From the cell containing the given text, extract its center point as [X, Y] coordinate. 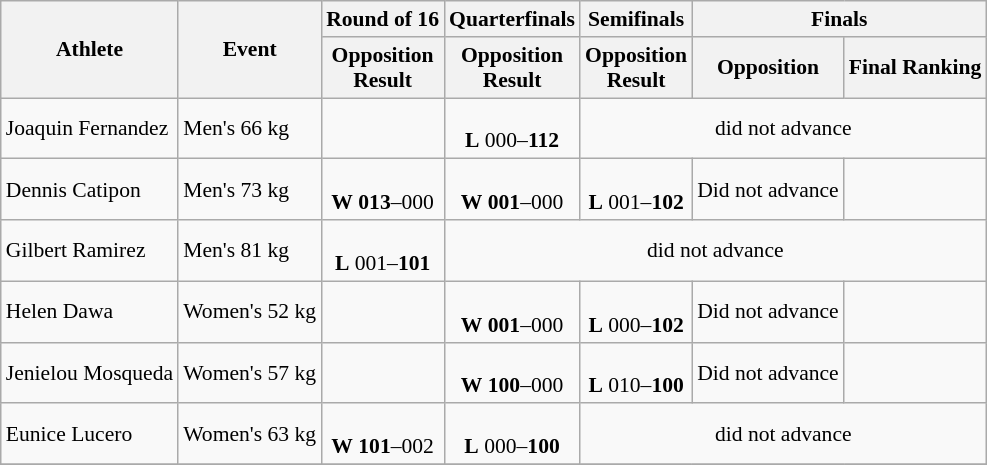
L 010–100 [636, 372]
Jenielou Mosqueda [90, 372]
Women's 57 kg [250, 372]
Event [250, 50]
Dennis Catipon [90, 190]
L 001–102 [636, 190]
W 101–002 [382, 434]
Helen Dawa [90, 312]
Athlete [90, 50]
Final Ranking [916, 68]
Semifinals [636, 19]
L 000–112 [512, 128]
Quarterfinals [512, 19]
Finals [839, 19]
Eunice Lucero [90, 434]
Joaquin Fernandez [90, 128]
W 100–000 [512, 372]
Men's 81 kg [250, 250]
Women's 52 kg [250, 312]
L 000–102 [636, 312]
Gilbert Ramirez [90, 250]
Round of 16 [382, 19]
Men's 73 kg [250, 190]
Opposition [768, 68]
W 013–000 [382, 190]
L 001–101 [382, 250]
L 000–100 [512, 434]
Women's 63 kg [250, 434]
Men's 66 kg [250, 128]
